Find where the given text appears and provide that cell's center as [x, y] coordinate. 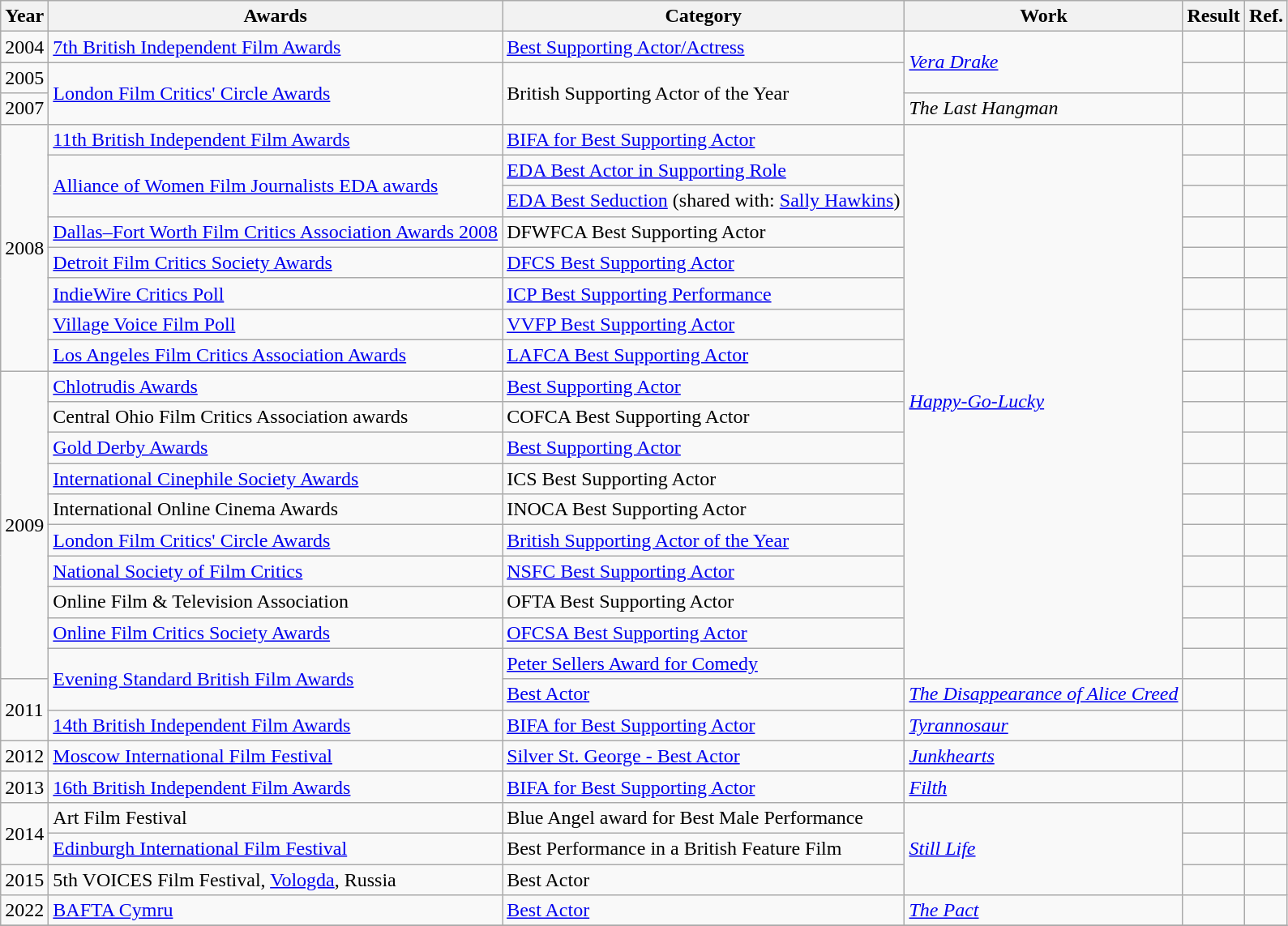
Junkhearts [1044, 756]
NSFC Best Supporting Actor [704, 571]
2011 [24, 710]
Work [1044, 16]
2007 [24, 109]
BAFTA Cymru [276, 911]
2015 [24, 879]
Detroit Film Critics Society Awards [276, 262]
Category [704, 16]
Ref. [1266, 16]
Vera Drake [1044, 62]
ICP Best Supporting Performance [704, 293]
2005 [24, 78]
Tyrannosaur [1044, 725]
IndieWire Critics Poll [276, 293]
The Last Hangman [1044, 109]
OFCSA Best Supporting Actor [704, 633]
Awards [276, 16]
Los Angeles Film Critics Association Awards [276, 355]
EDA Best Actor in Supporting Role [704, 170]
Alliance of Women Film Journalists EDA awards [276, 186]
Chlotrudis Awards [276, 386]
Online Film & Television Association [276, 602]
16th British Independent Film Awards [276, 787]
Online Film Critics Society Awards [276, 633]
Dallas–Fort Worth Film Critics Association Awards 2008 [276, 232]
2012 [24, 756]
Village Voice Film Poll [276, 324]
National Society of Film Critics [276, 571]
COFCA Best Supporting Actor [704, 417]
Year [24, 16]
2009 [24, 525]
OFTA Best Supporting Actor [704, 602]
2004 [24, 47]
ICS Best Supporting Actor [704, 479]
Best Performance in a British Feature Film [704, 848]
Happy-Go-Lucky [1044, 402]
INOCA Best Supporting Actor [704, 510]
11th British Independent Film Awards [276, 139]
The Pact [1044, 911]
2013 [24, 787]
5th VOICES Film Festival, Vologda, Russia [276, 879]
International Online Cinema Awards [276, 510]
2022 [24, 911]
Edinburgh International Film Festival [276, 848]
Gold Derby Awards [276, 448]
LAFCA Best Supporting Actor [704, 355]
Central Ohio Film Critics Association awards [276, 417]
DFCS Best Supporting Actor [704, 262]
The Disappearance of Alice Creed [1044, 694]
Art Film Festival [276, 817]
Evening Standard British Film Awards [276, 679]
VVFP Best Supporting Actor [704, 324]
2008 [24, 247]
Best Supporting Actor/Actress [704, 47]
14th British Independent Film Awards [276, 725]
Result [1213, 16]
Moscow International Film Festival [276, 756]
DFWFCA Best Supporting Actor [704, 232]
Peter Sellers Award for Comedy [704, 664]
2014 [24, 833]
Blue Angel award for Best Male Performance [704, 817]
7th British Independent Film Awards [276, 47]
International Cinephile Society Awards [276, 479]
EDA Best Seduction (shared with: Sally Hawkins) [704, 201]
Filth [1044, 787]
Silver St. George - Best Actor [704, 756]
Still Life [1044, 848]
